From the cell containing the given text, extract its center point as (x, y) coordinate. 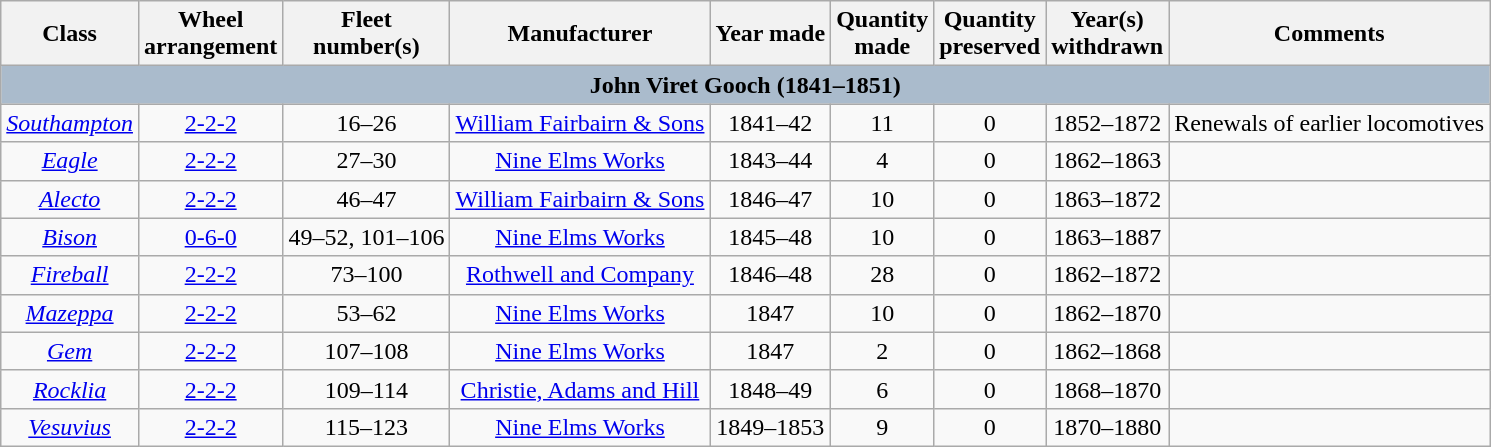
1863–1872 (1108, 199)
1870–1880 (1108, 427)
1862–1870 (1108, 313)
1868–1870 (1108, 389)
16–26 (366, 123)
Year made (770, 34)
11 (882, 123)
Fireball (70, 275)
28 (882, 275)
1845–48 (770, 237)
1846–48 (770, 275)
Manufacturer (580, 34)
1849–1853 (770, 427)
4 (882, 161)
Class (70, 34)
9 (882, 427)
Quantitymade (882, 34)
73–100 (366, 275)
Quantitypreserved (990, 34)
53–62 (366, 313)
6 (882, 389)
Eagle (70, 161)
Christie, Adams and Hill (580, 389)
0-6-0 (210, 237)
1846–47 (770, 199)
1848–49 (770, 389)
115–123 (366, 427)
1841–42 (770, 123)
1862–1872 (1108, 275)
Rothwell and Company (580, 275)
Mazeppa (70, 313)
Vesuvius (70, 427)
1862–1863 (1108, 161)
1852–1872 (1108, 123)
Gem (70, 351)
109–114 (366, 389)
49–52, 101–106 (366, 237)
107–108 (366, 351)
Alecto (70, 199)
1863–1887 (1108, 237)
Fleetnumber(s) (366, 34)
2 (882, 351)
46–47 (366, 199)
Renewals of earlier locomotives (1330, 123)
Rocklia (70, 389)
John Viret Gooch (1841–1851) (746, 85)
Wheelarrangement (210, 34)
1843–44 (770, 161)
Bison (70, 237)
Southampton (70, 123)
Year(s)withdrawn (1108, 34)
27–30 (366, 161)
Comments (1330, 34)
1862–1868 (1108, 351)
